Return [x, y] of the center of cell containing provided text 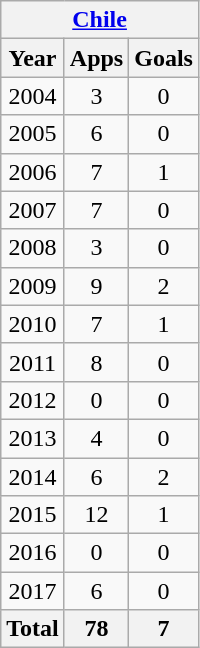
2016 [33, 553]
Total [33, 629]
2008 [33, 248]
2009 [33, 286]
Chile [100, 20]
Apps [96, 58]
2006 [33, 172]
2012 [33, 400]
2013 [33, 438]
8 [96, 362]
2004 [33, 96]
Year [33, 58]
2014 [33, 477]
2010 [33, 324]
2017 [33, 591]
2007 [33, 210]
12 [96, 515]
78 [96, 629]
2011 [33, 362]
2015 [33, 515]
4 [96, 438]
9 [96, 286]
2005 [33, 134]
Goals [164, 58]
